Provide the (x, y) coordinate of the cell's center where the given text is located.  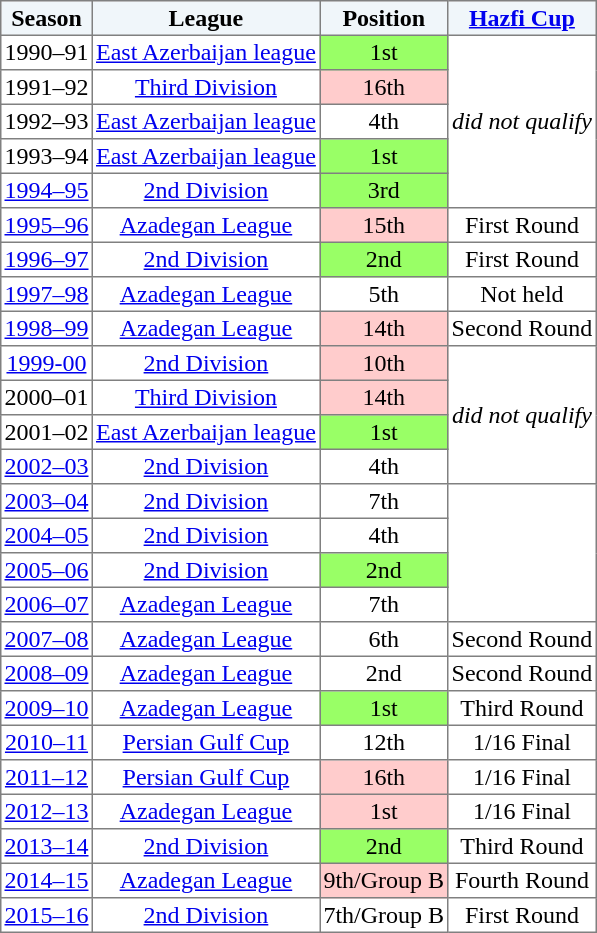
2003–04 (47, 501)
3rd (384, 190)
9th/Group B (384, 880)
Fourth Round (522, 880)
Hazfi Cup (522, 18)
2006–07 (47, 604)
Not held (522, 294)
2000–01 (47, 397)
1990–91 (47, 52)
10th (384, 363)
2015–16 (47, 915)
1995–96 (47, 225)
1994–95 (47, 190)
Season (47, 18)
2005–06 (47, 570)
2007–08 (47, 639)
2010–11 (47, 742)
7th/Group B (384, 915)
1993–94 (47, 156)
1992–93 (47, 121)
2008–09 (47, 673)
1991–92 (47, 87)
12th (384, 742)
2011–12 (47, 777)
2014–15 (47, 880)
Position (384, 18)
6th (384, 639)
2009–10 (47, 708)
1999-00 (47, 363)
1998–99 (47, 328)
2002–03 (47, 466)
15th (384, 225)
League (206, 18)
1996–97 (47, 259)
2001–02 (47, 432)
2004–05 (47, 535)
5th (384, 294)
2012–13 (47, 811)
1997–98 (47, 294)
2013–14 (47, 846)
